Scan for the cell matching the given text and deliver its (x, y) coordinate at center. 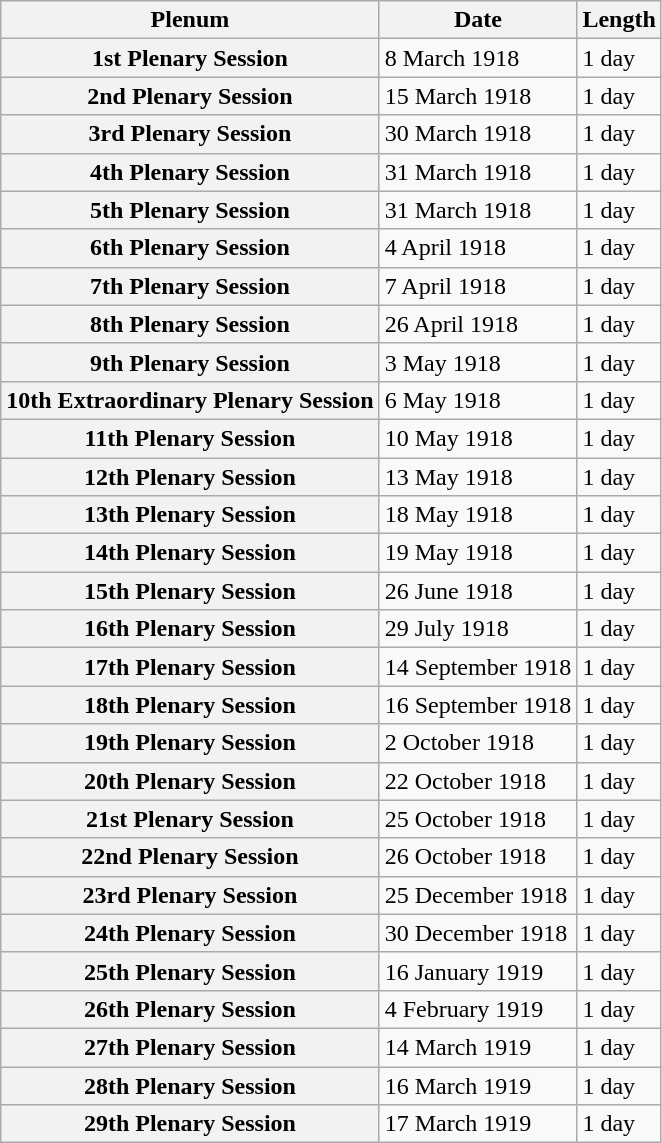
16 March 1919 (478, 1085)
8 March 1918 (478, 58)
1st Plenary Session (190, 58)
26th Plenary Session (190, 1009)
15th Plenary Session (190, 591)
2 October 1918 (478, 743)
7 April 1918 (478, 286)
25 October 1918 (478, 819)
3rd Plenary Session (190, 134)
Date (478, 20)
13 May 1918 (478, 477)
28th Plenary Session (190, 1085)
26 October 1918 (478, 857)
9th Plenary Session (190, 362)
2nd Plenary Session (190, 96)
4 February 1919 (478, 1009)
19 May 1918 (478, 553)
17 March 1919 (478, 1124)
30 March 1918 (478, 134)
8th Plenary Session (190, 324)
16 September 1918 (478, 705)
27th Plenary Session (190, 1047)
19th Plenary Session (190, 743)
4th Plenary Session (190, 172)
6th Plenary Session (190, 248)
15 March 1918 (478, 96)
18 May 1918 (478, 515)
16th Plenary Session (190, 629)
23rd Plenary Session (190, 895)
22nd Plenary Session (190, 857)
Length (619, 20)
11th Plenary Session (190, 438)
30 December 1918 (478, 933)
21st Plenary Session (190, 819)
7th Plenary Session (190, 286)
10 May 1918 (478, 438)
24th Plenary Session (190, 933)
13th Plenary Session (190, 515)
12th Plenary Session (190, 477)
4 April 1918 (478, 248)
6 May 1918 (478, 400)
26 June 1918 (478, 591)
20th Plenary Session (190, 781)
18th Plenary Session (190, 705)
29 July 1918 (478, 629)
17th Plenary Session (190, 667)
Plenum (190, 20)
14 March 1919 (478, 1047)
16 January 1919 (478, 971)
14 September 1918 (478, 667)
26 April 1918 (478, 324)
10th Extraordinary Plenary Session (190, 400)
29th Plenary Session (190, 1124)
25th Plenary Session (190, 971)
22 October 1918 (478, 781)
25 December 1918 (478, 895)
5th Plenary Session (190, 210)
14th Plenary Session (190, 553)
3 May 1918 (478, 362)
